Return the [x, y] coordinate for the center point of the cell that contains the specified text.  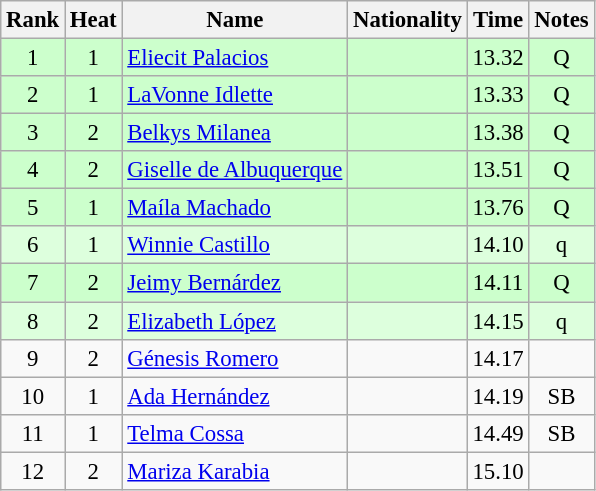
Rank [33, 20]
Name [235, 20]
12 [33, 471]
Maíla Machado [235, 208]
Time [498, 20]
14.49 [498, 433]
Eliecit Palacios [235, 58]
Génesis Romero [235, 358]
5 [33, 208]
Belkys Milanea [235, 133]
14.15 [498, 321]
13.76 [498, 208]
14.11 [498, 283]
Winnie Castillo [235, 245]
14.10 [498, 245]
4 [33, 170]
13.38 [498, 133]
Jeimy Bernárdez [235, 283]
Notes [562, 20]
Elizabeth López [235, 321]
Heat [94, 20]
Giselle de Albuquerque [235, 170]
8 [33, 321]
Nationality [408, 20]
13.33 [498, 95]
15.10 [498, 471]
14.19 [498, 396]
3 [33, 133]
9 [33, 358]
13.32 [498, 58]
LaVonne Idlette [235, 95]
7 [33, 283]
Mariza Karabia [235, 471]
Telma Cossa [235, 433]
10 [33, 396]
6 [33, 245]
13.51 [498, 170]
14.17 [498, 358]
11 [33, 433]
Ada Hernández [235, 396]
